Return (x, y) of the center of cell containing provided text 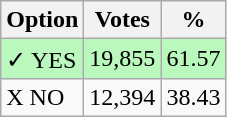
61.57 (194, 59)
✓ YES (42, 59)
Votes (122, 20)
12,394 (122, 97)
Option (42, 20)
% (194, 20)
X NO (42, 97)
19,855 (122, 59)
38.43 (194, 97)
